Search for the cell housing the specified text and yield its (x, y) center coordinate. 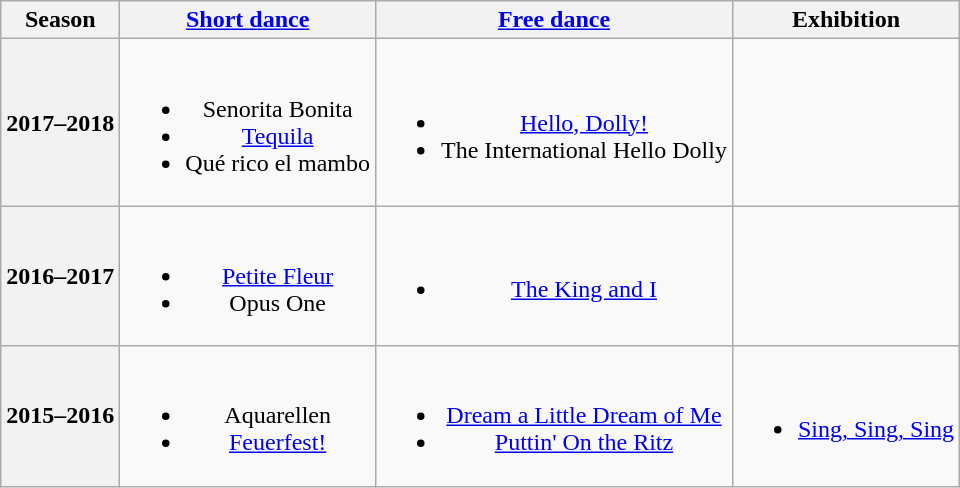
Dream a Little Dream of MePuttin' On the Ritz (554, 416)
2015–2016 (60, 416)
2017–2018 (60, 122)
Season (60, 20)
Exhibition (846, 20)
2016–2017 (60, 276)
Senorita Bonita Tequila Qué rico el mambo (248, 122)
The King and I (554, 276)
Aquarellen Feuerfest! (248, 416)
Short dance (248, 20)
Hello, Dolly! The International Hello Dolly (554, 122)
Sing, Sing, Sing (846, 416)
Petite Fleur Opus One (248, 276)
Free dance (554, 20)
